Extract the (X, Y) coordinate from the center of the cell holding the provided text.  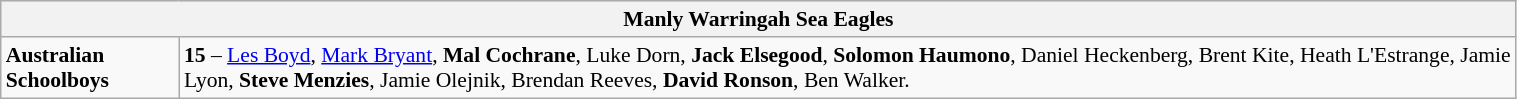
Australian Schoolboys (90, 68)
Manly Warringah Sea Eagles (758, 19)
